Search for the cell housing the specified text and yield its [x, y] center coordinate. 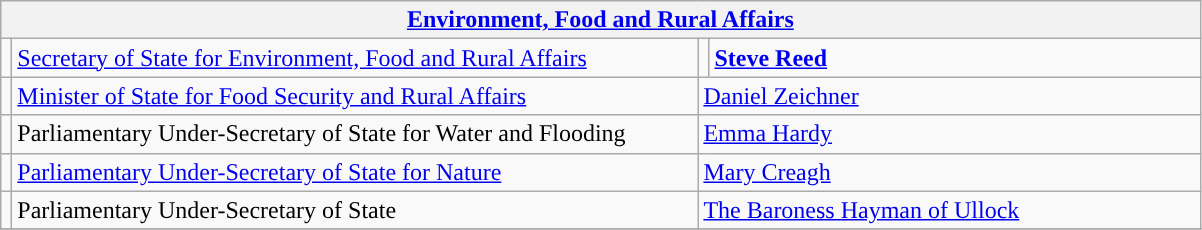
Mary Creagh [949, 172]
Parliamentary Under-Secretary of State for Nature [355, 172]
Parliamentary Under-Secretary of State [355, 210]
Environment, Food and Rural Affairs [600, 20]
Parliamentary Under-Secretary of State for Water and Flooding [355, 134]
Daniel Zeichner [949, 96]
Minister of State for Food Security and Rural Affairs [355, 96]
Emma Hardy [949, 134]
The Baroness Hayman of Ullock [949, 210]
Secretary of State for Environment, Food and Rural Affairs [355, 58]
Steve Reed [954, 58]
